Locate the cell with the specified text and output its [X, Y] center coordinate. 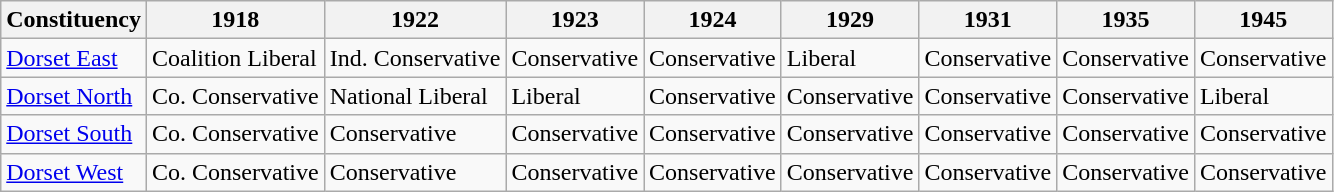
Coalition Liberal [235, 58]
Dorset South [74, 134]
1945 [1263, 20]
Dorset North [74, 96]
1929 [850, 20]
1918 [235, 20]
Dorset West [74, 172]
1923 [575, 20]
1931 [988, 20]
National Liberal [415, 96]
1935 [1126, 20]
Constituency [74, 20]
1924 [713, 20]
Dorset East [74, 58]
1922 [415, 20]
Ind. Conservative [415, 58]
